For the text-containing cell, return its midpoint in [x, y] coordinate format. 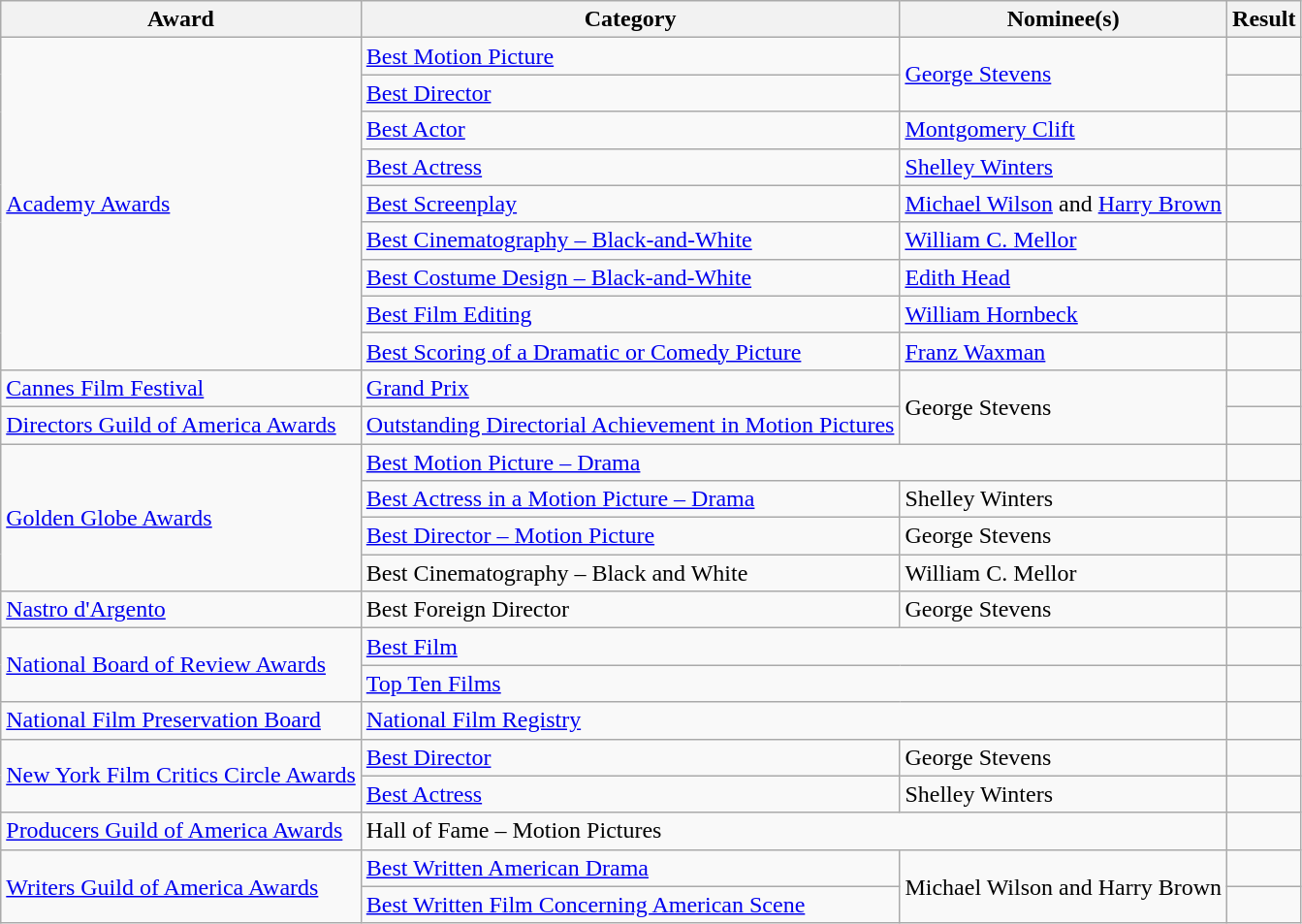
Category [630, 19]
Best Motion Picture – Drama [793, 462]
Best Actor [630, 130]
Outstanding Directorial Achievement in Motion Pictures [630, 425]
Cannes Film Festival [181, 388]
Best Cinematography – Black-and-White [630, 240]
Best Scoring of a Dramatic or Comedy Picture [630, 351]
Franz Waxman [1064, 351]
Best Written American Drama [630, 868]
Best Costume Design – Black-and-White [630, 277]
Best Actress in a Motion Picture – Drama [630, 499]
Best Written Film Concerning American Scene [630, 905]
Academy Awards [181, 204]
Directors Guild of America Awards [181, 425]
Writers Guild of America Awards [181, 886]
Golden Globe Awards [181, 518]
Best Film [793, 647]
Best Foreign Director [630, 610]
Montgomery Clift [1064, 130]
New York Film Critics Circle Awards [181, 776]
Best Screenplay [630, 204]
Edith Head [1064, 277]
National Film Registry [793, 720]
Hall of Fame – Motion Pictures [793, 831]
National Film Preservation Board [181, 720]
Grand Prix [630, 388]
Nominee(s) [1064, 19]
Result [1264, 19]
Award [181, 19]
National Board of Review Awards [181, 665]
Best Cinematography – Black and White [630, 573]
Best Film Editing [630, 314]
Nastro d'Argento [181, 610]
Producers Guild of America Awards [181, 831]
Top Ten Films [793, 684]
William Hornbeck [1064, 314]
Best Motion Picture [630, 56]
Best Director – Motion Picture [630, 536]
